Determine the (X, Y) coordinate at the center of the cell enclosing the given text.  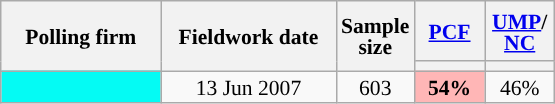
Fieldwork date (248, 36)
Polling firm (81, 36)
Samplesize (375, 36)
54% (449, 86)
603 (375, 86)
UMP/NC (520, 31)
46% (520, 86)
PCF (449, 31)
13 Jun 2007 (248, 86)
